Provide the [X, Y] coordinate of the cell's center where the given text is located.  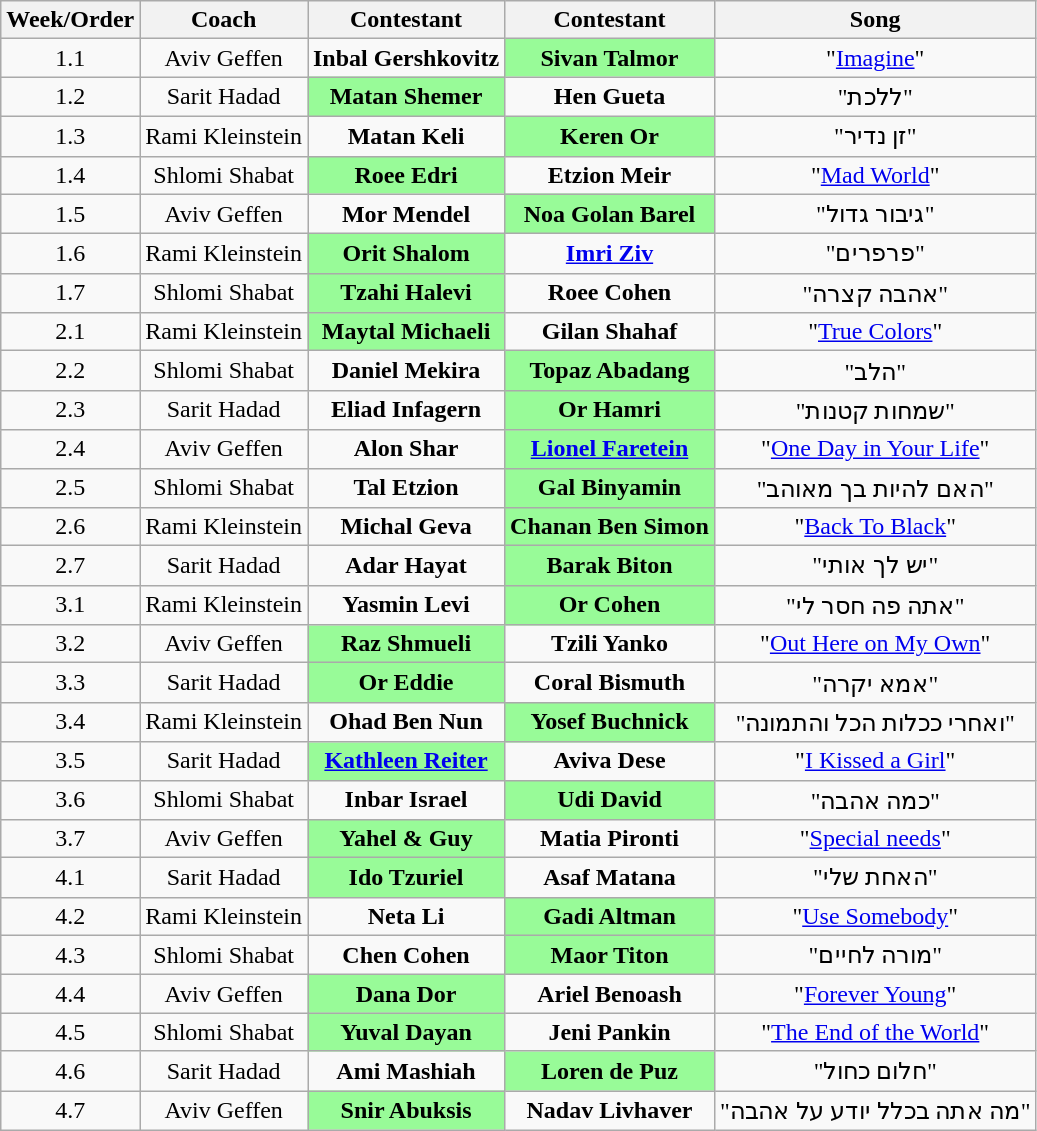
3.3 [70, 683]
"Back To Black" [875, 527]
Hen Gueta [610, 97]
3.2 [70, 644]
"כמה אהבה" [875, 800]
4.2 [70, 916]
Nadav Livhaver [610, 1110]
Or Eddie [406, 683]
4.1 [70, 878]
Matia Pironti [610, 839]
"חלום כחול" [875, 1071]
"True Colors" [875, 332]
"Use Somebody" [875, 916]
Chen Cohen [406, 955]
4.7 [70, 1110]
Tzahi Halevi [406, 293]
"הלב" [875, 371]
Inbar Israel [406, 800]
"מה אתה בכלל יודע על אהבה" [875, 1110]
Lionel Faretein [610, 449]
Roee Cohen [610, 293]
Neta Li [406, 916]
Aviva Dese [610, 761]
3.6 [70, 800]
"The End of the World" [875, 1032]
2.4 [70, 449]
Daniel Mekira [406, 371]
Michal Geva [406, 527]
3.5 [70, 761]
"Special needs" [875, 839]
Or Hamri [610, 410]
Kathleen Reiter [406, 761]
"Forever Young" [875, 994]
Udi David [610, 800]
Barak Biton [610, 566]
Ami Mashiah [406, 1071]
Roee Edri [406, 175]
Jeni Pankin [610, 1032]
Chanan Ben Simon [610, 527]
Coral Bismuth [610, 683]
"שמחות קטנות" [875, 410]
"One Day in Your Life" [875, 449]
Maor Titon [610, 955]
3.4 [70, 722]
Keren Or [610, 136]
Raz Shmueli [406, 644]
Loren de Puz [610, 1071]
4.4 [70, 994]
1.1 [70, 58]
"מורה לחיים" [875, 955]
Ido Tzuriel [406, 878]
4.6 [70, 1071]
Alon Shar [406, 449]
"Out Here on My Own" [875, 644]
2.2 [70, 371]
"האם להיות בך מאוהב" [875, 488]
Imri Ziv [610, 254]
Topaz Abadang [610, 371]
1.7 [70, 293]
1.2 [70, 97]
Ariel Benoash [610, 994]
2.6 [70, 527]
Etzion Meir [610, 175]
"ואחרי ככלות הכל והתמונה" [875, 722]
1.5 [70, 214]
"האחת שלי" [875, 878]
"I Kissed a Girl" [875, 761]
Gadi Altman [610, 916]
Orit Shalom [406, 254]
1.4 [70, 175]
Matan Keli [406, 136]
1.6 [70, 254]
Inbal Gershkovitz [406, 58]
Matan Shemer [406, 97]
Adar Hayat [406, 566]
"פרפרים" [875, 254]
Song [875, 20]
1.3 [70, 136]
"Mad World" [875, 175]
3.1 [70, 605]
Gilan Shahaf [610, 332]
Ohad Ben Nun [406, 722]
Dana Dor [406, 994]
Mor Mendel [406, 214]
Tzili Yanko [610, 644]
Maytal Michaeli [406, 332]
Sivan Talmor [610, 58]
"Imagine" [875, 58]
"אהבה קצרה" [875, 293]
4.5 [70, 1032]
2.5 [70, 488]
"גיבור גדול" [875, 214]
Snir Abuksis [406, 1110]
"ללכת" [875, 97]
"אמא יקרה" [875, 683]
2.1 [70, 332]
Yosef Buchnick [610, 722]
4.3 [70, 955]
Asaf Matana [610, 878]
Yahel & Guy [406, 839]
Yasmin Levi [406, 605]
2.7 [70, 566]
Gal Binyamin [610, 488]
"אתה פה חסר לי" [875, 605]
Or Cohen [610, 605]
Eliad Infagern [406, 410]
Week/Order [70, 20]
Yuval Dayan [406, 1032]
Tal Etzion [406, 488]
3.7 [70, 839]
"יש לך אותי" [875, 566]
2.3 [70, 410]
Noa Golan Barel [610, 214]
"זן נדיר" [875, 136]
Coach [224, 20]
